For the text-containing cell, return its midpoint in (x, y) coordinate format. 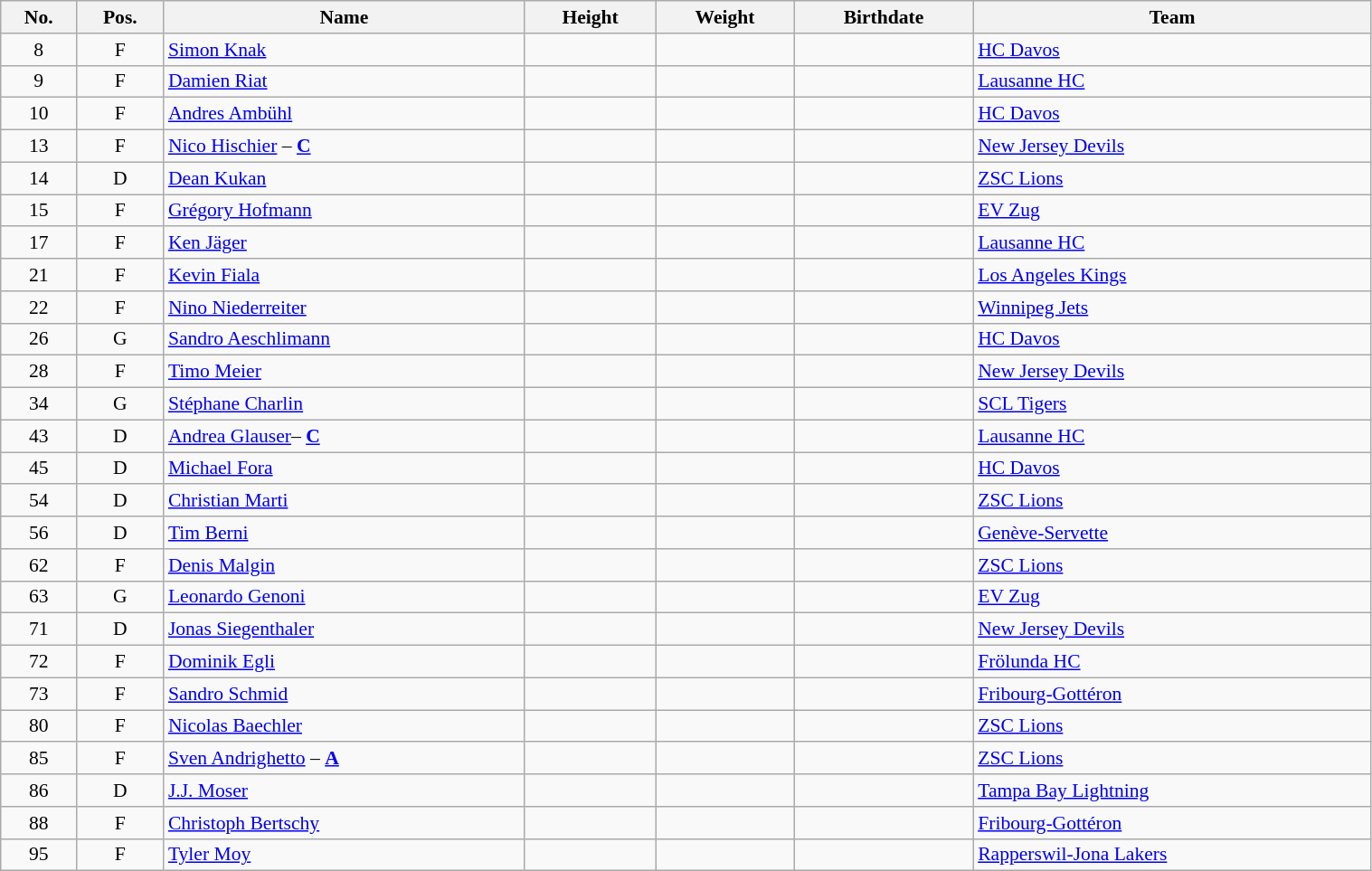
45 (39, 469)
Sandro Schmid (344, 694)
8 (39, 50)
Sandro Aeschlimann (344, 339)
Tim Berni (344, 533)
Sven Andrighetto – A (344, 759)
Leonardo Genoni (344, 597)
Tyler Moy (344, 855)
73 (39, 694)
Christian Marti (344, 501)
Dominik Egli (344, 662)
21 (39, 275)
28 (39, 372)
Frölunda HC (1172, 662)
Timo Meier (344, 372)
72 (39, 662)
Denis Malgin (344, 565)
13 (39, 147)
Genève-Servette (1172, 533)
J.J. Moser (344, 791)
Andres Ambühl (344, 114)
88 (39, 823)
Christoph Bertschy (344, 823)
Pos. (120, 17)
Weight (725, 17)
Nino Niederreiter (344, 308)
Damien Riat (344, 81)
Kevin Fiala (344, 275)
Nico Hischier – C (344, 147)
17 (39, 243)
Name (344, 17)
Michael Fora (344, 469)
Jonas Siegenthaler (344, 630)
63 (39, 597)
Grégory Hofmann (344, 211)
14 (39, 178)
80 (39, 726)
15 (39, 211)
Ken Jäger (344, 243)
71 (39, 630)
86 (39, 791)
No. (39, 17)
Height (590, 17)
Los Angeles Kings (1172, 275)
85 (39, 759)
43 (39, 436)
Team (1172, 17)
56 (39, 533)
Dean Kukan (344, 178)
62 (39, 565)
34 (39, 404)
9 (39, 81)
Nicolas Baechler (344, 726)
SCL Tigers (1172, 404)
Stéphane Charlin (344, 404)
Birthdate (884, 17)
Rapperswil-Jona Lakers (1172, 855)
22 (39, 308)
Tampa Bay Lightning (1172, 791)
Andrea Glauser– C (344, 436)
Winnipeg Jets (1172, 308)
Simon Knak (344, 50)
95 (39, 855)
10 (39, 114)
54 (39, 501)
26 (39, 339)
